Output the (X, Y) coordinate of the center of the cell containing the given text.  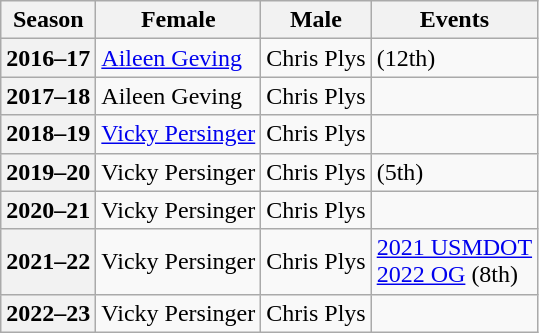
2016–17 (48, 58)
(12th) (454, 58)
2019–20 (48, 172)
2021–22 (48, 262)
(5th) (454, 172)
Season (48, 20)
2020–21 (48, 210)
2018–19 (48, 134)
Male (316, 20)
2022–23 (48, 313)
2017–18 (48, 96)
2021 USMDOT 2022 OG (8th) (454, 262)
Events (454, 20)
Female (178, 20)
